Identify which cell holds the provided text, then report its [x, y] central coordinate. 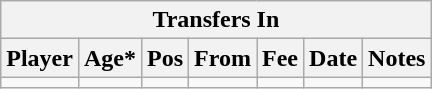
Notes [397, 58]
From [223, 58]
Age* [110, 58]
Pos [164, 58]
Player [40, 58]
Fee [280, 58]
Date [334, 58]
Transfers In [216, 20]
